Return the (x, y) coordinate for the center point of the cell that contains the specified text.  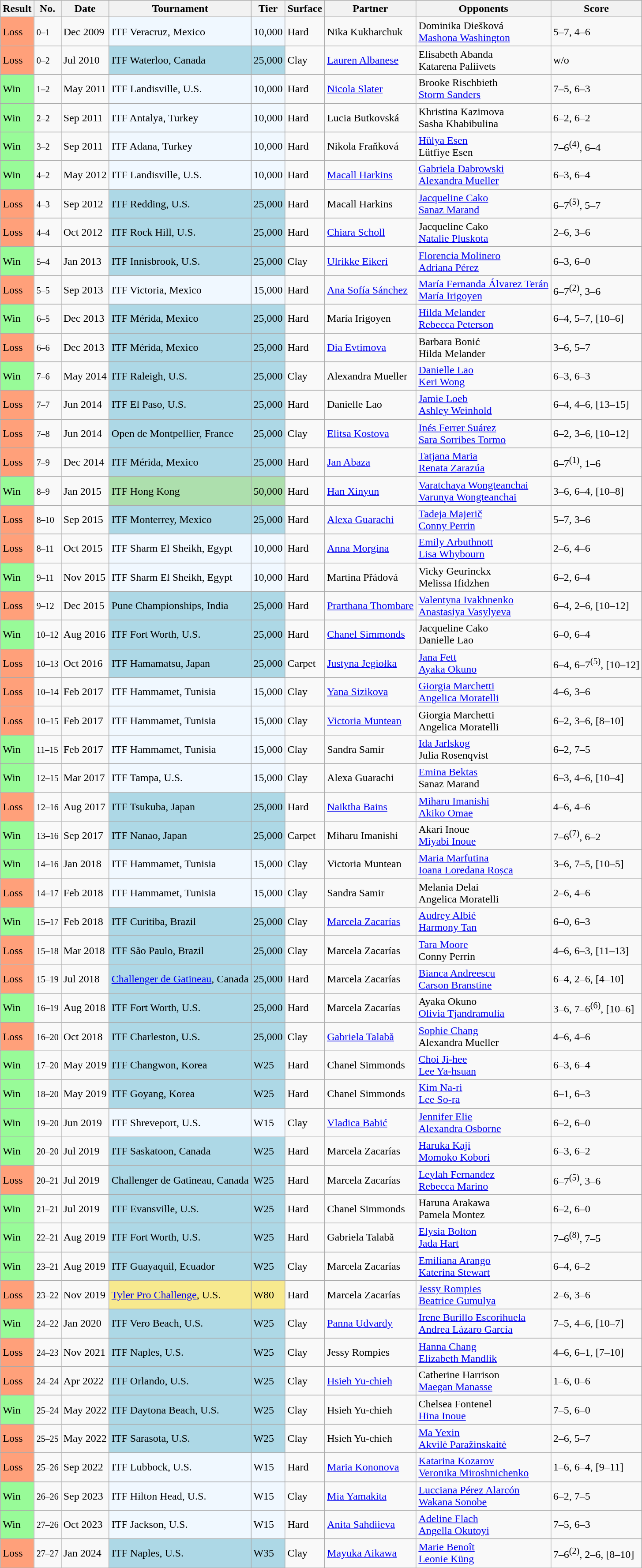
Kim Na-ri Lee So-ra (484, 1094)
Irene Burillo Escorihuela Andrea Lázaro García (484, 1324)
Gabriela Dabrowski Alexandra Mueller (484, 175)
Jennifer Elie Alexandra Osborne (484, 1123)
4–6, 6–1, [7–10] (596, 1352)
Nov 2019 (85, 1295)
0–2 (48, 60)
Katarina Kozarov Veronika Miroshnichenko (484, 1467)
ITF Hong Kong (180, 491)
4–3 (48, 204)
Jacqueline Cako Danielle Lao (484, 635)
Marie Benoît Leonie Küng (484, 1553)
Mayuka Aikawa (371, 1553)
Prarthana Thombare (371, 605)
Sep 2017 (85, 836)
23–22 (48, 1295)
Ida Jarlskog Julia Rosenqvist (484, 749)
Aug 2018 (85, 1008)
Khristina Kazimova Sasha Khabibulina (484, 117)
27–27 (48, 1553)
Partner (371, 9)
Han Xinyun (371, 491)
6–5 (48, 319)
7–5, 4–6, [10–7] (596, 1324)
8–11 (48, 548)
ITF Veracruz, Mexico (180, 32)
Haruka Kaji Momoko Kobori (484, 1151)
ITF El Paso, U.S. (180, 405)
Anita Sahdiieva (371, 1524)
7–7 (48, 405)
10–13 (48, 663)
ITF Hilton Head, U.S. (180, 1496)
3–6, 5–7 (596, 347)
Mar 2017 (85, 778)
7–6(4), 6–4 (596, 147)
Jan Abaza (371, 463)
Oct 2012 (85, 232)
W80 (268, 1295)
Tatjana Maria Renata Zarazúa (484, 463)
Nikola Fraňková (371, 147)
3–6, 7–6(6), [10–6] (596, 1008)
Choi Ji-hee Lee Ya-hsuan (484, 1065)
6–7(5), 5–7 (596, 204)
3–2 (48, 147)
3–6, 7–5, [10–5] (596, 864)
1–6, 6–4, [9–11] (596, 1467)
Jan 2018 (85, 864)
Jacqueline Cako Natalie Pluskota (484, 232)
Nika Kukharchuk (371, 32)
W35 (268, 1553)
Sophie Chang Alexandra Mueller (484, 1036)
ITF Tampa, U.S. (180, 778)
Sep 2022 (85, 1467)
4–6, 3–6 (596, 692)
Emiliana Arango Katerina Stewart (484, 1266)
ITF Monterrey, Mexico (180, 520)
25–25 (48, 1439)
Tournament (180, 9)
1–6, 0–6 (596, 1381)
Valentyna Ivakhnenko Anastasiya Vasylyeva (484, 605)
Ma Yexin Akvilė Paražinskaitė (484, 1439)
6–3, 6–3 (596, 376)
Lucia Butkovská (371, 117)
Chiara Scholl (371, 232)
6–6 (48, 347)
Oct 2015 (85, 548)
Oct 2018 (85, 1036)
ITF Waterloo, Canada (180, 60)
6–4, 2–6, [10–12] (596, 605)
25–26 (48, 1467)
Jacqueline Cako Sanaz Marand (484, 204)
19–20 (48, 1123)
Hülya Esen Lütfiye Esen (484, 147)
Oct 2016 (85, 663)
27–26 (48, 1524)
Sep 2013 (85, 290)
8–10 (48, 520)
Dec 2014 (85, 463)
4–2 (48, 175)
Emily Arbuthnott Lisa Whybourn (484, 548)
Adeline Flach Angella Okutoyi (484, 1524)
ITF Redding, U.S. (180, 204)
23–21 (48, 1266)
Audrey Albié Harmony Tan (484, 921)
Jessy Rompies Beatrice Gumulya (484, 1295)
Varatchaya Wongteanchai Varunya Wongteanchai (484, 491)
9–11 (48, 577)
7–6(2), 2–6, [8–10] (596, 1553)
Dominika Diešková Mashona Washington (484, 32)
Naiktha Bains (371, 807)
Jessy Rompies (371, 1352)
Alexandra Mueller (371, 376)
ITF Curitiba, Brazil (180, 921)
6–4, 6–7(5), [10–12] (596, 663)
8–9 (48, 491)
Vladica Babić (371, 1123)
Justyna Jegiołka (371, 663)
Miharu Imanishi Akiko Omae (484, 807)
Tyler Pro Challenge, U.S. (180, 1295)
ITF Sarasota, U.S. (180, 1439)
ITF Raleigh, U.S. (180, 376)
7–6(7), 6–2 (596, 836)
Danielle Lao (371, 405)
Lauren Albanese (371, 60)
6–7(2), 3–6 (596, 290)
Lucciana Pérez Alarcón Wakana Sonobe (484, 1496)
6–2, 3–6, [10–12] (596, 433)
Vicky Geurinckx Melissa Ifidzhen (484, 577)
ITF Antalya, Turkey (180, 117)
6–3, 6–2 (596, 1151)
Tara Moore Conny Perrin (484, 951)
24–22 (48, 1324)
6–0, 6–4 (596, 635)
ITF Tsukuba, Japan (180, 807)
4–4 (48, 232)
26–26 (48, 1496)
5–4 (48, 261)
ITF Guayaquil, Ecuador (180, 1266)
Inés Ferrer Suárez Sara Sorribes Tormo (484, 433)
Emina Bektas Sanaz Marand (484, 778)
ITF Changwon, Korea (180, 1065)
6–2, 6–4 (596, 577)
17–20 (48, 1065)
11–15 (48, 749)
6–4, 6–2 (596, 1266)
May 2011 (85, 89)
Maria Marfutina Ioana Loredana Roșca (484, 864)
Dec 2015 (85, 605)
10–14 (48, 692)
2–6, 5–7 (596, 1439)
12–16 (48, 807)
Aug 2016 (85, 635)
21–21 (48, 1208)
Haruna Arakawa Pamela Montez (484, 1208)
Jan 2024 (85, 1553)
Nicola Slater (371, 89)
9–12 (48, 605)
Jamie Loeb Ashley Weinhold (484, 405)
Panna Udvardy (371, 1324)
7–5, 6–0 (596, 1410)
4–6, 6–3, [11–13] (596, 951)
Martina Přádová (371, 577)
ITF Daytona Beach, U.S. (180, 1410)
Ulrikke Eikeri (371, 261)
Maria Kononova (371, 1467)
Anna Morgina (371, 548)
6–3, 6–0 (596, 261)
10–15 (48, 720)
Leylah Fernandez Rebecca Marino (484, 1180)
5–7, 4–6 (596, 32)
ITF Lubbock, U.S. (180, 1467)
May 2012 (85, 175)
7–8 (48, 433)
Catherine Harrison Maegan Manasse (484, 1381)
May 2014 (85, 376)
6–2, 6–2 (596, 117)
Jan 2013 (85, 261)
Sep 2012 (85, 204)
Elisabeth Abanda Katarena Paliivets (484, 60)
24–24 (48, 1381)
3–6, 6–4, [10–8] (596, 491)
Dia Evtimova (371, 347)
Florencia Molinero Adriana Pérez (484, 261)
ITF Innisbrook, U.S. (180, 261)
Pune Championships, India (180, 605)
Apr 2022 (85, 1381)
Hilda Melander Rebecca Peterson (484, 319)
Aug 2017 (85, 807)
5–7, 3–6 (596, 520)
Open de Montpellier, France (180, 433)
ITF Saskatoon, Canada (180, 1151)
18–20 (48, 1094)
Nov 2015 (85, 577)
20–21 (48, 1180)
ITF São Paulo, Brazil (180, 951)
Sep 2023 (85, 1496)
ITF Adana, Turkey (180, 147)
7–9 (48, 463)
14–17 (48, 893)
Mar 2018 (85, 951)
Date (85, 9)
Jan 2020 (85, 1324)
Tier (268, 9)
ITF Hamamatsu, Japan (180, 663)
Jun 2019 (85, 1123)
Ana Sofía Sánchez (371, 290)
w/o (596, 60)
5–5 (48, 290)
10–12 (48, 635)
6–4, 5–7, [10–6] (596, 319)
Barbara Bonić Hilda Melander (484, 347)
Mia Yamakita (371, 1496)
Akari Inoue Miyabi Inoue (484, 836)
Elitsa Kostova (371, 433)
15–18 (48, 951)
ITF Goyang, Korea (180, 1094)
25–24 (48, 1410)
6–7(5), 3–6 (596, 1180)
ITF Jackson, U.S. (180, 1524)
Sep 2015 (85, 520)
Opponents (484, 9)
Elysia Bolton Jada Hart (484, 1237)
14–16 (48, 864)
Dec 2009 (85, 32)
Brooke Rischbieth Storm Sanders (484, 89)
12–15 (48, 778)
ITF Vero Beach, U.S. (180, 1324)
María Irigoyen (371, 319)
Ayaka Okuno Olivia Tjandramulia (484, 1008)
María Fernanda Álvarez Terán María Irigoyen (484, 290)
6–1, 6–3 (596, 1094)
0–1 (48, 32)
20–20 (48, 1151)
Tadeja Majerič Conny Perrin (484, 520)
Oct 2023 (85, 1524)
6–4, 2–6, [4–10] (596, 979)
Melania Delai Angelica Moratelli (484, 893)
Nov 2021 (85, 1352)
Jana Fett Ayaka Okuno (484, 663)
24–23 (48, 1352)
ITF Orlando, U.S. (180, 1381)
Surface (305, 9)
7–6 (48, 376)
7–6(8), 7–5 (596, 1237)
Jul 2010 (85, 60)
6–2, 3–6, [8–10] (596, 720)
Jan 2015 (85, 491)
ITF Charleston, U.S. (180, 1036)
Miharu Imanishi (371, 836)
Bianca Andreescu Carson Branstine (484, 979)
2–2 (48, 117)
ITF Nanao, Japan (180, 836)
Yana Sizikova (371, 692)
6–7(1), 1–6 (596, 463)
16–19 (48, 1008)
ITF Evansville, U.S. (180, 1208)
ITF Victoria, Mexico (180, 290)
ITF Rock Hill, U.S. (180, 232)
Score (596, 9)
Danielle Lao Keri Wong (484, 376)
Hanna Chang Elizabeth Mandlik (484, 1352)
6–3, 4–6, [10–4] (596, 778)
6–4, 4–6, [13–15] (596, 405)
1–2 (48, 89)
15–17 (48, 921)
16–20 (48, 1036)
Chelsea Fontenel Hina Inoue (484, 1410)
Result (17, 9)
ITF Shreveport, U.S. (180, 1123)
6–0, 6–3 (596, 921)
50,000 (268, 491)
22–21 (48, 1237)
15–19 (48, 979)
13–16 (48, 836)
No. (48, 9)
Jul 2018 (85, 979)
